Return [X, Y] of the center of cell containing provided text 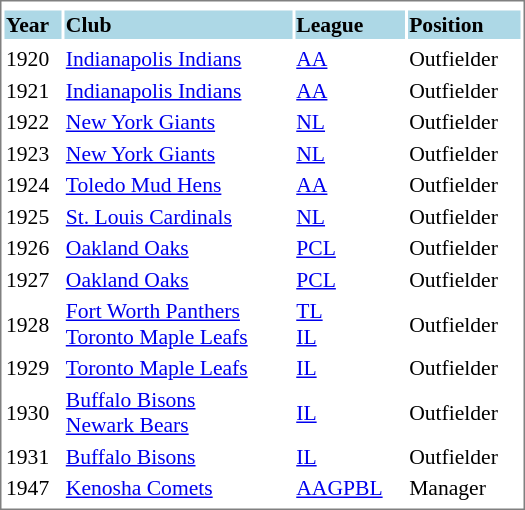
1922 [32, 122]
Buffalo BisonsNewark Bears [178, 413]
1927 [32, 280]
1925 [32, 216]
1926 [32, 248]
1923 [32, 154]
1930 [32, 413]
St. Louis Cardinals [178, 216]
Fort Worth PanthersToronto Maple Leafs [178, 324]
Manager [464, 488]
Club [178, 24]
Toronto Maple Leafs [178, 368]
Kenosha Comets [178, 488]
1928 [32, 324]
1920 [32, 59]
AAGPBL [350, 488]
1924 [32, 185]
League [350, 24]
1921 [32, 90]
Toledo Mud Hens [178, 185]
TLIL [350, 324]
1931 [32, 456]
Buffalo Bisons [178, 456]
Position [464, 24]
1947 [32, 488]
1929 [32, 368]
Year [32, 24]
